Capture the cell that displays the provided text and extract its (X, Y) central coordinate. 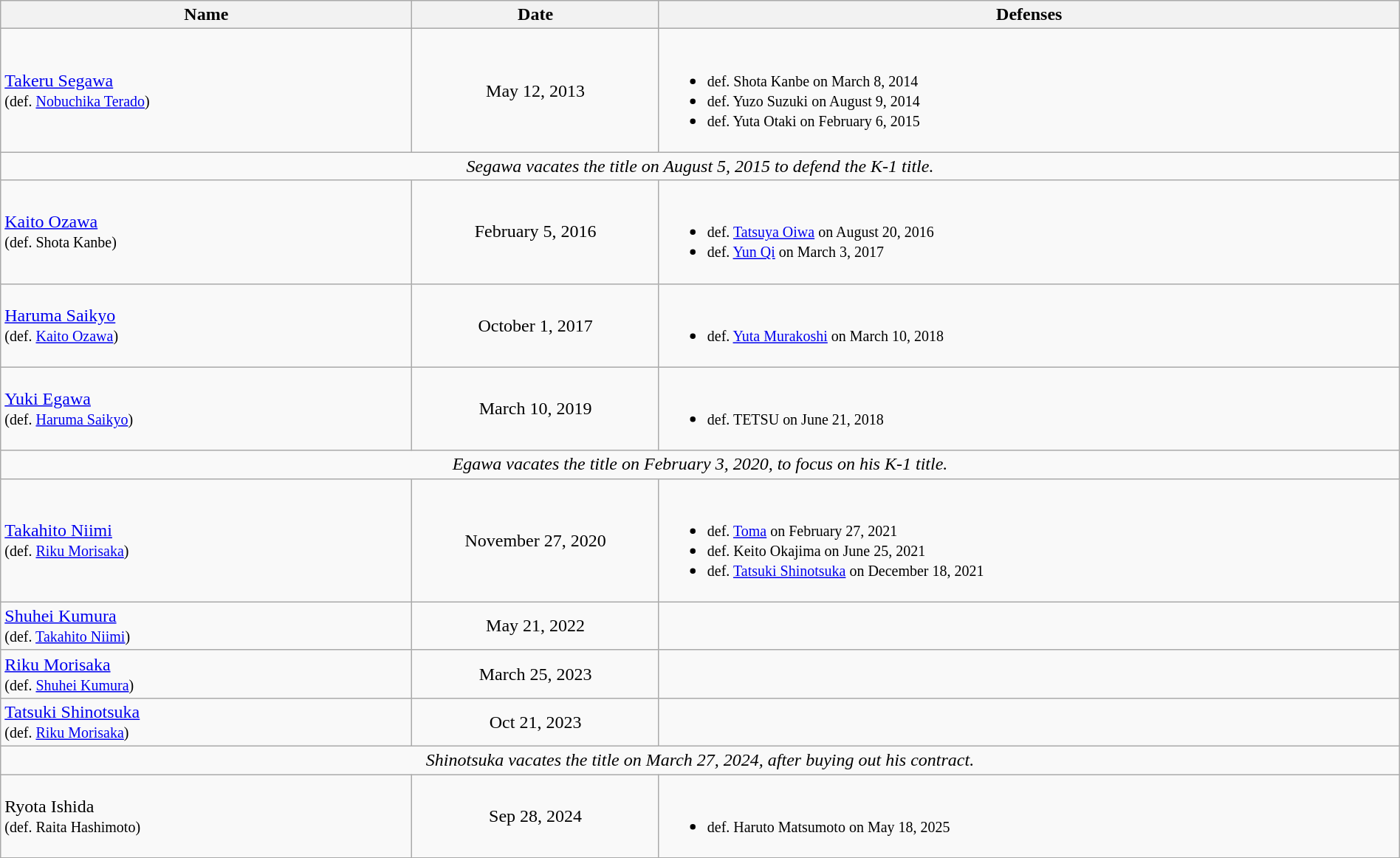
def. Tatsuya Oiwa on August 20, 2016def. Yun Qi on March 3, 2017 (1029, 232)
Riku Morisaka (def. Shuhei Kumura) (207, 673)
def. Shota Kanbe on March 8, 2014def. Yuzo Suzuki on August 9, 2014def. Yuta Otaki on February 6, 2015 (1029, 90)
Kaito Ozawa (def. Shota Kanbe) (207, 232)
Name (207, 15)
Oct 21, 2023 (535, 722)
def. Yuta Murakoshi on March 10, 2018 (1029, 325)
Shinotsuka vacates the title on March 27, 2024, after buying out his contract. (700, 760)
May 21, 2022 (535, 626)
def. TETSU on June 21, 2018 (1029, 409)
May 12, 2013 (535, 90)
def. Haruto Matsumoto on May 18, 2025 (1029, 815)
def. Toma on February 27, 2021def. Keito Okajima on June 25, 2021def. Tatsuki Shinotsuka on December 18, 2021 (1029, 540)
Ryota Ishida (def. Raita Hashimoto) (207, 815)
Egawa vacates the title on February 3, 2020, to focus on his K-1 title. (700, 464)
Segawa vacates the title on August 5, 2015 to defend the K-1 title. (700, 166)
Takeru Segawa (def. Nobuchika Terado) (207, 90)
Takahito Niimi (def. Riku Morisaka) (207, 540)
Tatsuki Shinotsuka (def. Riku Morisaka) (207, 722)
October 1, 2017 (535, 325)
November 27, 2020 (535, 540)
Defenses (1029, 15)
Sep 28, 2024 (535, 815)
March 25, 2023 (535, 673)
Haruma Saikyo (def. Kaito Ozawa) (207, 325)
Shuhei Kumura (def. Takahito Niimi) (207, 626)
March 10, 2019 (535, 409)
Yuki Egawa (def. Haruma Saikyo) (207, 409)
February 5, 2016 (535, 232)
Date (535, 15)
